Find where the given text appears and provide that cell's center as [x, y] coordinate. 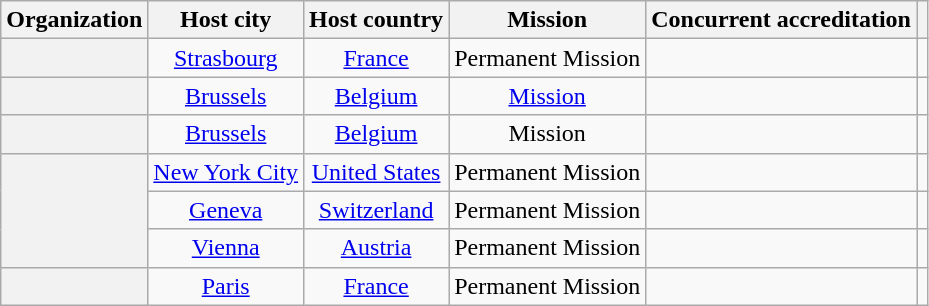
Host country [376, 20]
New York City [226, 172]
Vienna [226, 248]
Switzerland [376, 210]
Host city [226, 20]
Organization [74, 20]
Concurrent accreditation [782, 20]
Austria [376, 248]
United States [376, 172]
Strasbourg [226, 58]
Paris [226, 286]
Geneva [226, 210]
